Pinpoint the cell where the given text exists, returning its (x, y) midpoint coordinate. 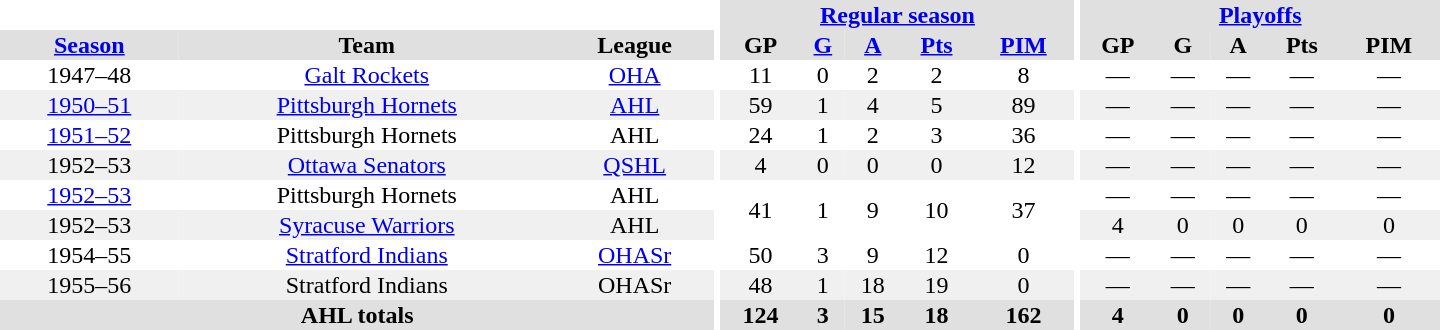
24 (761, 135)
89 (1023, 105)
1955–56 (90, 285)
League (634, 45)
50 (761, 255)
QSHL (634, 165)
Team (367, 45)
Galt Rockets (367, 75)
Playoffs (1260, 15)
1947–48 (90, 75)
AHL totals (357, 315)
OHA (634, 75)
1954–55 (90, 255)
5 (937, 105)
48 (761, 285)
59 (761, 105)
41 (761, 210)
10 (937, 210)
8 (1023, 75)
19 (937, 285)
1951–52 (90, 135)
Syracuse Warriors (367, 225)
124 (761, 315)
37 (1023, 210)
Regular season (898, 15)
Ottawa Senators (367, 165)
162 (1023, 315)
36 (1023, 135)
Season (90, 45)
11 (761, 75)
15 (872, 315)
1950–51 (90, 105)
